Output the [X, Y] coordinate of the center of the cell containing the given text.  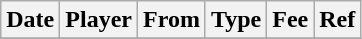
Fee [290, 20]
Ref [338, 20]
Player [99, 20]
Date [30, 20]
From [171, 20]
Type [236, 20]
